Search for the cell housing the specified text and yield its (x, y) center coordinate. 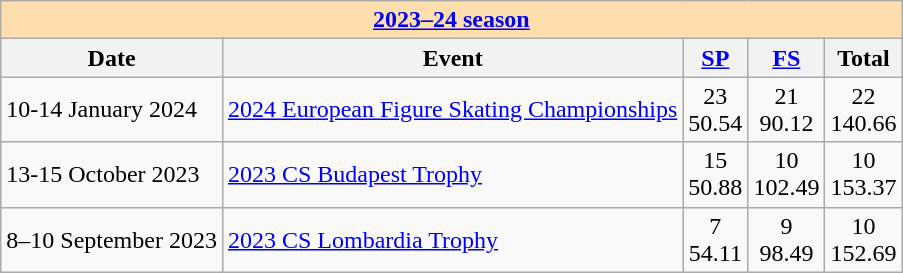
2023 CS Budapest Trophy (452, 174)
Event (452, 58)
21 90.12 (786, 110)
10-14 January 2024 (112, 110)
15 50.88 (716, 174)
Total (864, 58)
SP (716, 58)
9 98.49 (786, 240)
13-15 October 2023 (112, 174)
10 153.37 (864, 174)
8–10 September 2023 (112, 240)
2024 European Figure Skating Championships (452, 110)
10 152.69 (864, 240)
FS (786, 58)
22 140.66 (864, 110)
2023 CS Lombardia Trophy (452, 240)
10 102.49 (786, 174)
2023–24 season (452, 20)
23 50.54 (716, 110)
7 54.11 (716, 240)
Date (112, 58)
